Extract the (X, Y) coordinate from the center of the cell holding the provided text.  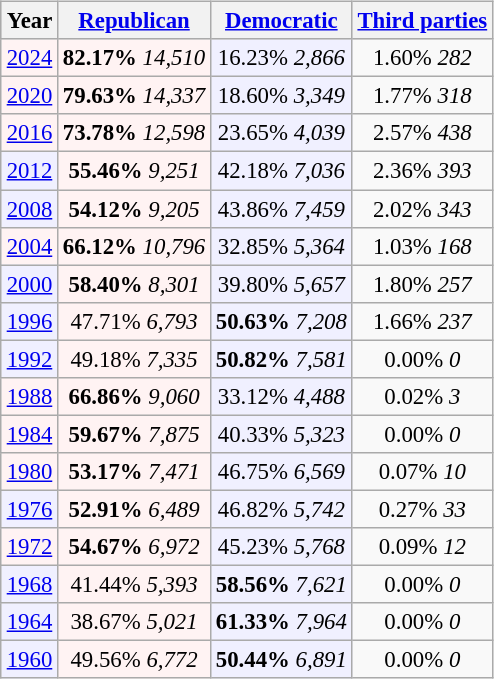
49.56% 6,772 (134, 660)
1976 (29, 509)
47.71% 6,793 (134, 321)
32.85% 5,364 (282, 246)
16.23% 2,866 (282, 58)
2008 (29, 209)
50.44% 6,891 (282, 660)
2020 (29, 96)
54.67% 6,972 (134, 547)
52.91% 6,489 (134, 509)
50.63% 7,208 (282, 321)
23.65% 4,039 (282, 133)
0.02% 3 (422, 396)
1996 (29, 321)
1980 (29, 472)
55.46% 9,251 (134, 171)
58.40% 8,301 (134, 284)
1968 (29, 584)
45.23% 5,768 (282, 547)
18.60% 3,349 (282, 96)
42.18% 7,036 (282, 171)
1960 (29, 660)
1.77% 318 (422, 96)
1984 (29, 434)
66.86% 9,060 (134, 396)
1972 (29, 547)
1.03% 168 (422, 246)
79.63% 14,337 (134, 96)
49.18% 7,335 (134, 359)
2.57% 438 (422, 133)
1964 (29, 622)
59.67% 7,875 (134, 434)
Republican (134, 21)
33.12% 4,488 (282, 396)
Third parties (422, 21)
53.17% 7,471 (134, 472)
40.33% 5,323 (282, 434)
58.56% 7,621 (282, 584)
0.09% 12 (422, 547)
1.80% 257 (422, 284)
1.60% 282 (422, 58)
Year (29, 21)
2.36% 393 (422, 171)
1988 (29, 396)
2004 (29, 246)
38.67% 5,021 (134, 622)
0.07% 10 (422, 472)
2016 (29, 133)
54.12% 9,205 (134, 209)
41.44% 5,393 (134, 584)
82.17% 14,510 (134, 58)
73.78% 12,598 (134, 133)
43.86% 7,459 (282, 209)
Democratic (282, 21)
50.82% 7,581 (282, 359)
2012 (29, 171)
46.82% 5,742 (282, 509)
2.02% 343 (422, 209)
2024 (29, 58)
1992 (29, 359)
66.12% 10,796 (134, 246)
2000 (29, 284)
61.33% 7,964 (282, 622)
39.80% 5,657 (282, 284)
1.66% 237 (422, 321)
0.27% 33 (422, 509)
46.75% 6,569 (282, 472)
